Search for the cell housing the specified text and yield its [x, y] center coordinate. 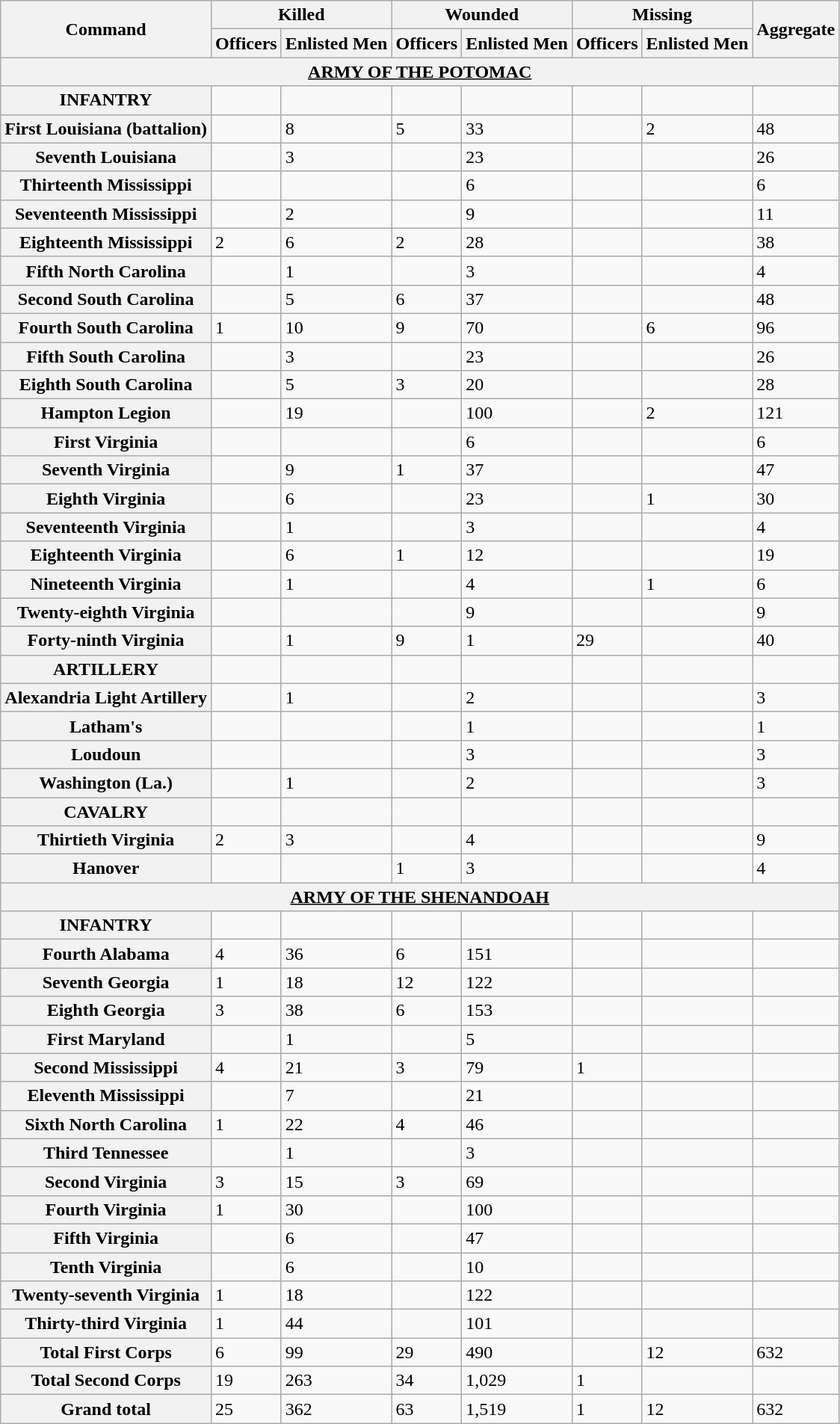
15 [336, 1181]
25 [247, 1409]
7 [336, 1096]
33 [517, 129]
Twenty-eighth Virginia [106, 612]
101 [517, 1324]
34 [427, 1381]
Eighth Georgia [106, 1011]
Fifth Virginia [106, 1238]
40 [796, 641]
Total Second Corps [106, 1381]
Hanover [106, 869]
63 [427, 1409]
1,029 [517, 1381]
Seventeenth Virginia [106, 527]
Fourth Alabama [106, 954]
79 [517, 1067]
Fifth North Carolina [106, 271]
20 [517, 385]
Sixth North Carolina [106, 1124]
153 [517, 1011]
490 [517, 1352]
263 [336, 1381]
96 [796, 327]
Total First Corps [106, 1352]
Seventh Louisiana [106, 157]
ARMY OF THE POTOMAC [420, 72]
362 [336, 1409]
Nineteenth Virginia [106, 584]
Eighth Virginia [106, 499]
Command [106, 29]
ARMY OF THE SHENANDOAH [420, 897]
Hampton Legion [106, 413]
Eighth South Carolina [106, 385]
CAVALRY [106, 811]
Second South Carolina [106, 299]
Thirty-third Virginia [106, 1324]
Grand total [106, 1409]
11 [796, 214]
99 [336, 1352]
First Virginia [106, 442]
Missing [662, 15]
121 [796, 413]
Latham's [106, 726]
Forty-ninth Virginia [106, 641]
Seventeenth Mississippi [106, 214]
Fourth Virginia [106, 1209]
Eighteenth Virginia [106, 555]
Twenty-seventh Virginia [106, 1295]
Second Mississippi [106, 1067]
First Maryland [106, 1039]
Seventh Virginia [106, 470]
Killed [302, 15]
Washington (La.) [106, 783]
Thirteenth Mississippi [106, 185]
Fifth South Carolina [106, 357]
Fourth South Carolina [106, 327]
Second Virginia [106, 1181]
Thirtieth Virginia [106, 840]
151 [517, 954]
First Louisiana (battalion) [106, 129]
Seventh Georgia [106, 982]
Tenth Virginia [106, 1267]
36 [336, 954]
70 [517, 327]
Alexandria Light Artillery [106, 697]
Aggregate [796, 29]
69 [517, 1181]
ARTILLERY [106, 669]
8 [336, 129]
44 [336, 1324]
Wounded [481, 15]
46 [517, 1124]
Third Tennessee [106, 1153]
22 [336, 1124]
Eleventh Mississippi [106, 1096]
Loudoun [106, 754]
Eighteenth Mississippi [106, 242]
1,519 [517, 1409]
